Extract the [X, Y] coordinate from the center of the cell holding the provided text.  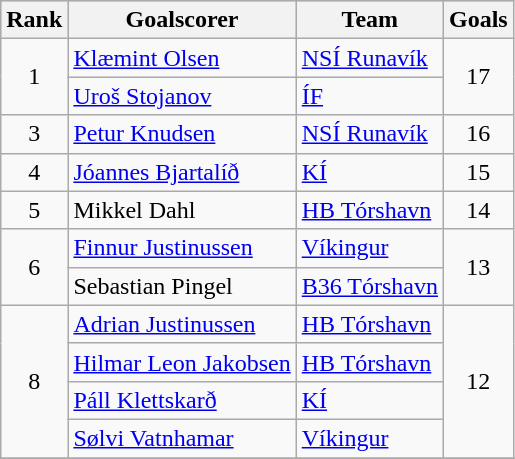
12 [478, 381]
5 [34, 210]
Adrian Justinussen [182, 324]
B36 Tórshavn [370, 286]
Jóannes Bjartalíð [182, 172]
4 [34, 172]
Páll Klettskarð [182, 400]
Petur Knudsen [182, 134]
Hilmar Leon Jakobsen [182, 362]
3 [34, 134]
Sebastian Pingel [182, 286]
Uroš Stojanov [182, 96]
Rank [34, 20]
Sølvi Vatnhamar [182, 438]
ÍF [370, 96]
Goalscorer [182, 20]
17 [478, 77]
Finnur Justinussen [182, 248]
13 [478, 267]
16 [478, 134]
1 [34, 77]
14 [478, 210]
Mikkel Dahl [182, 210]
6 [34, 267]
8 [34, 381]
Klæmint Olsen [182, 58]
Team [370, 20]
Goals [478, 20]
15 [478, 172]
